Output the (X, Y) coordinate of the center of the cell containing the given text.  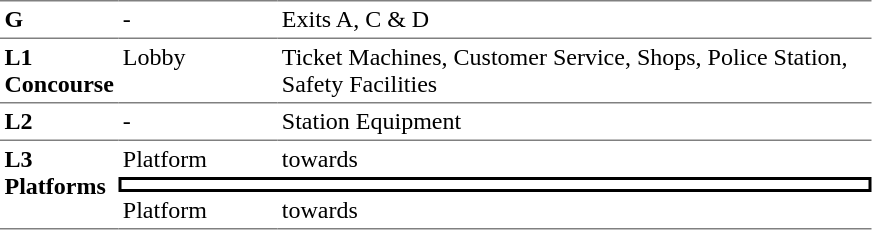
L2 (59, 123)
Exits A, C & D (574, 19)
Station Equipment (574, 123)
L1Concourse (59, 71)
L3Platforms (59, 185)
Ticket Machines, Customer Service, Shops, Police Station, Safety Facilities (574, 71)
G (59, 19)
Lobby (198, 71)
